Pinpoint the cell where the given text exists, returning its [X, Y] midpoint coordinate. 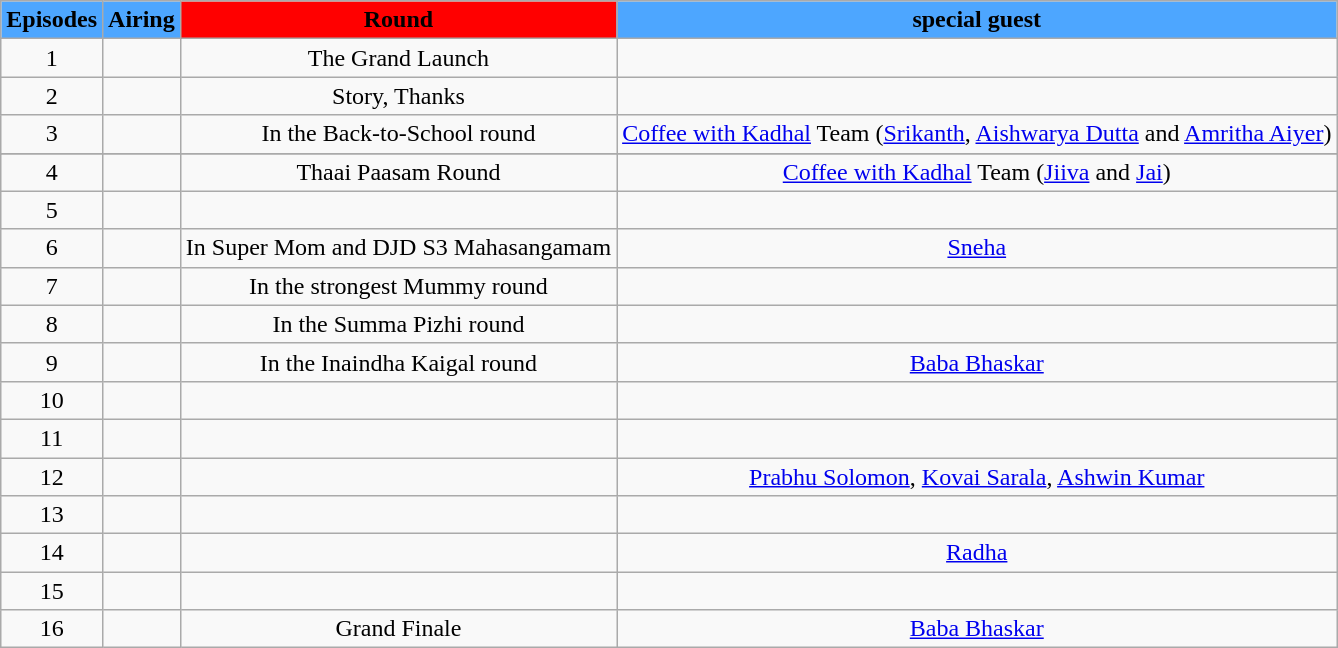
13 [52, 515]
Grand Finale [398, 629]
Coffee with Kadhal Team (Srikanth, Aishwarya Dutta and Amritha Aiyer) [977, 134]
1 [52, 58]
In the Summa Pizhi round [398, 324]
3 [52, 134]
5 [52, 210]
8 [52, 324]
Radha [977, 553]
15 [52, 591]
Airing [142, 20]
Episodes [52, 20]
12 [52, 477]
16 [52, 629]
4 [52, 172]
In the Back-to-School round [398, 134]
Thaai Paasam Round [398, 172]
In Super Mom and DJD S3 Mahasangamam [398, 248]
In the Inaindha Kaigal round [398, 362]
10 [52, 400]
6 [52, 248]
Coffee with Kadhal Team (Jiiva and Jai) [977, 172]
In the strongest Mummy round [398, 286]
Sneha [977, 248]
7 [52, 286]
The Grand Launch [398, 58]
11 [52, 438]
14 [52, 553]
Round [398, 20]
2 [52, 96]
9 [52, 362]
special guest [977, 20]
Prabhu Solomon, Kovai Sarala, Ashwin Kumar [977, 477]
Story, Thanks [398, 96]
